Scan for the cell matching the given text and deliver its [x, y] coordinate at center. 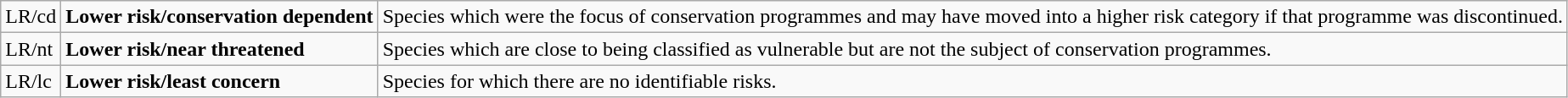
LR/nt [31, 49]
Lower risk/conservation dependent [219, 17]
Species which are close to being classified as vulnerable but are not the subject of conservation programmes. [973, 49]
LR/cd [31, 17]
Species which were the focus of conservation programmes and may have moved into a higher risk category if that programme was discontinued. [973, 17]
Species for which there are no identifiable risks. [973, 81]
Lower risk/least concern [219, 81]
Lower risk/near threatened [219, 49]
LR/lc [31, 81]
